Capture the cell that displays the provided text and extract its [x, y] central coordinate. 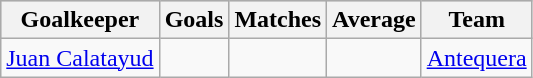
Juan Calatayud [80, 58]
Goals [194, 20]
Team [476, 20]
Antequera [476, 58]
Average [374, 20]
Matches [278, 20]
Goalkeeper [80, 20]
